Find where the given text appears and provide that cell's center as (X, Y) coordinate. 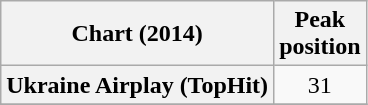
Chart (2014) (138, 34)
Ukraine Airplay (TopHit) (138, 85)
Peakposition (320, 34)
31 (320, 85)
